Detect which cell encompasses the target text, then output its (X, Y) center coordinate. 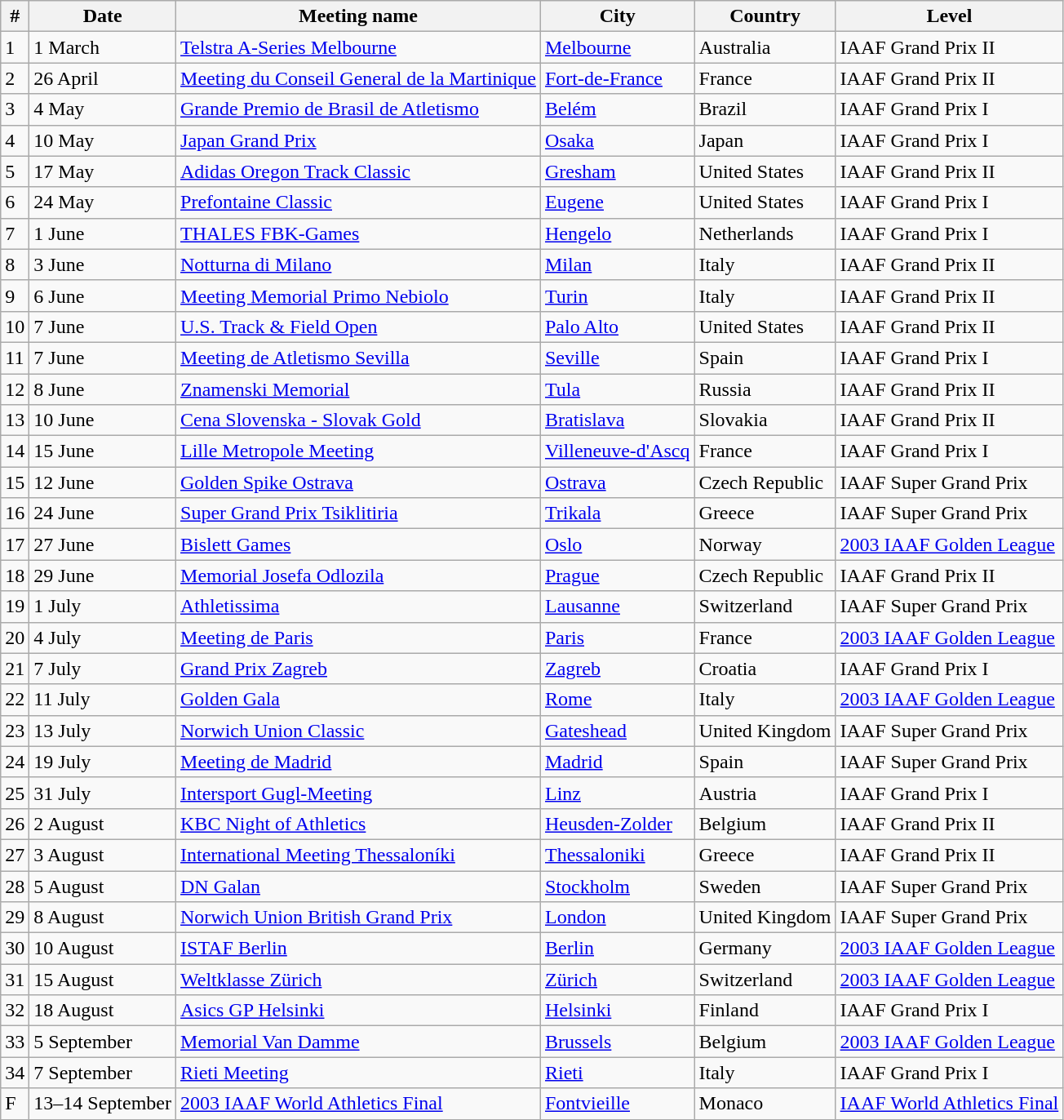
23 (15, 731)
Brazil (765, 109)
Asics GP Helsinki (359, 1011)
Date (103, 16)
Lille Metropole Meeting (359, 451)
7 (15, 233)
4 (15, 140)
5 September (103, 1042)
Eugene (617, 202)
10 (15, 327)
Meeting name (359, 16)
Memorial Josefa Odlozila (359, 576)
31 July (103, 793)
Meeting de Madrid (359, 762)
ISTAF Berlin (359, 949)
8 June (103, 389)
Meeting de Atletismo Sevilla (359, 358)
Intersport Gugl-Meeting (359, 793)
Adidas Oregon Track Classic (359, 171)
Berlin (617, 949)
34 (15, 1073)
Helsinki (617, 1011)
Meeting du Conseil General de la Martinique (359, 78)
33 (15, 1042)
10 June (103, 420)
Rieti (617, 1073)
Madrid (617, 762)
Prague (617, 576)
28 (15, 886)
1 March (103, 47)
14 (15, 451)
21 (15, 669)
Cena Slovenska - Slovak Gold (359, 420)
Weltklasse Zürich (359, 980)
Seville (617, 358)
20 (15, 638)
IAAF World Athletics Final (950, 1104)
KBC Night of Athletics (359, 824)
Gateshead (617, 731)
Turin (617, 296)
13 July (103, 731)
12 June (103, 482)
Super Grand Prix Tsiklitiria (359, 513)
Russia (765, 389)
Trikala (617, 513)
17 (15, 544)
Gresham (617, 171)
11 July (103, 700)
Znamenski Memorial (359, 389)
2 (15, 78)
8 August (103, 918)
1 (15, 47)
3 (15, 109)
Monaco (765, 1104)
Ostrava (617, 482)
Japan Grand Prix (359, 140)
Finland (765, 1011)
30 (15, 949)
Japan (765, 140)
Fontvieille (617, 1104)
29 (15, 918)
6 June (103, 296)
DN Galan (359, 886)
International Meeting Thessaloníki (359, 855)
13 (15, 420)
Grande Premio de Brasil de Atletismo (359, 109)
Memorial Van Damme (359, 1042)
22 (15, 700)
24 June (103, 513)
31 (15, 980)
Heusden-Zolder (617, 824)
17 May (103, 171)
Norway (765, 544)
Tula (617, 389)
1 July (103, 607)
Lausanne (617, 607)
Norwich Union British Grand Prix (359, 918)
Rieti Meeting (359, 1073)
Brussels (617, 1042)
32 (15, 1011)
City (617, 16)
Oslo (617, 544)
10 May (103, 140)
Bratislava (617, 420)
THALES FBK-Games (359, 233)
Country (765, 16)
Netherlands (765, 233)
Athletissima (359, 607)
27 (15, 855)
Level (950, 16)
27 June (103, 544)
Zagreb (617, 669)
25 (15, 793)
16 (15, 513)
29 June (103, 576)
7 September (103, 1073)
24 May (103, 202)
U.S. Track & Field Open (359, 327)
Rome (617, 700)
6 (15, 202)
Meeting de Paris (359, 638)
Australia (765, 47)
9 (15, 296)
5 August (103, 886)
26 (15, 824)
Melbourne (617, 47)
26 April (103, 78)
Milan (617, 264)
4 May (103, 109)
Notturna di Milano (359, 264)
19 July (103, 762)
Slovakia (765, 420)
Villeneuve-d'Ascq (617, 451)
4 July (103, 638)
24 (15, 762)
5 (15, 171)
Golden Spike Ostrava (359, 482)
Paris (617, 638)
3 June (103, 264)
2 August (103, 824)
Thessaloniki (617, 855)
Zürich (617, 980)
Osaka (617, 140)
11 (15, 358)
Linz (617, 793)
15 June (103, 451)
3 August (103, 855)
12 (15, 389)
Prefontaine Classic (359, 202)
2003 IAAF World Athletics Final (359, 1104)
Palo Alto (617, 327)
15 (15, 482)
Stockholm (617, 886)
1 June (103, 233)
Telstra A-Series Melbourne (359, 47)
Sweden (765, 886)
Bislett Games (359, 544)
7 July (103, 669)
Norwich Union Classic (359, 731)
London (617, 918)
13–14 September (103, 1104)
# (15, 16)
18 August (103, 1011)
Croatia (765, 669)
Fort-de-France (617, 78)
Belém (617, 109)
F (15, 1104)
Golden Gala (359, 700)
Hengelo (617, 233)
Germany (765, 949)
18 (15, 576)
8 (15, 264)
10 August (103, 949)
15 August (103, 980)
Grand Prix Zagreb (359, 669)
Meeting Memorial Primo Nebiolo (359, 296)
Austria (765, 793)
19 (15, 607)
